Identify which cell holds the provided text, then report its (x, y) central coordinate. 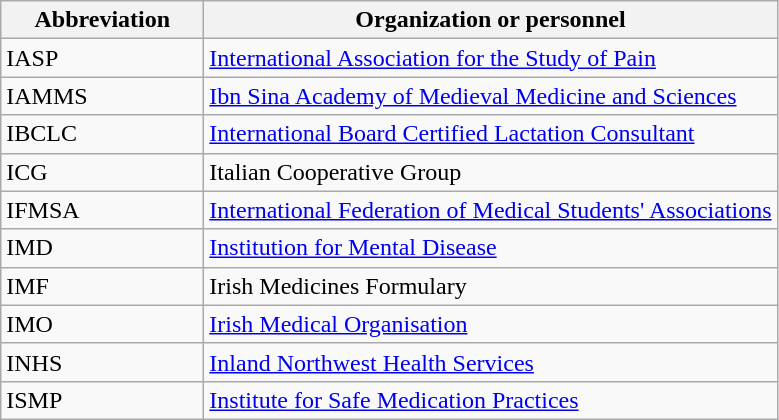
Institute for Safe Medication Practices (490, 400)
Ibn Sina Academy of Medieval Medicine and Sciences (490, 96)
IMD (102, 248)
IFMSA (102, 210)
Inland Northwest Health Services (490, 362)
Italian Cooperative Group (490, 172)
INHS (102, 362)
Organization or personnel (490, 20)
IASP (102, 58)
Abbreviation (102, 20)
IAMMS (102, 96)
International Federation of Medical Students' Associations (490, 210)
IMO (102, 324)
Irish Medical Organisation (490, 324)
International Board Certified Lactation Consultant (490, 134)
Irish Medicines Formulary (490, 286)
IBCLC (102, 134)
Institution for Mental Disease (490, 248)
International Association for the Study of Pain (490, 58)
ISMP (102, 400)
ICG (102, 172)
IMF (102, 286)
